From the cell containing the given text, extract its center point as [x, y] coordinate. 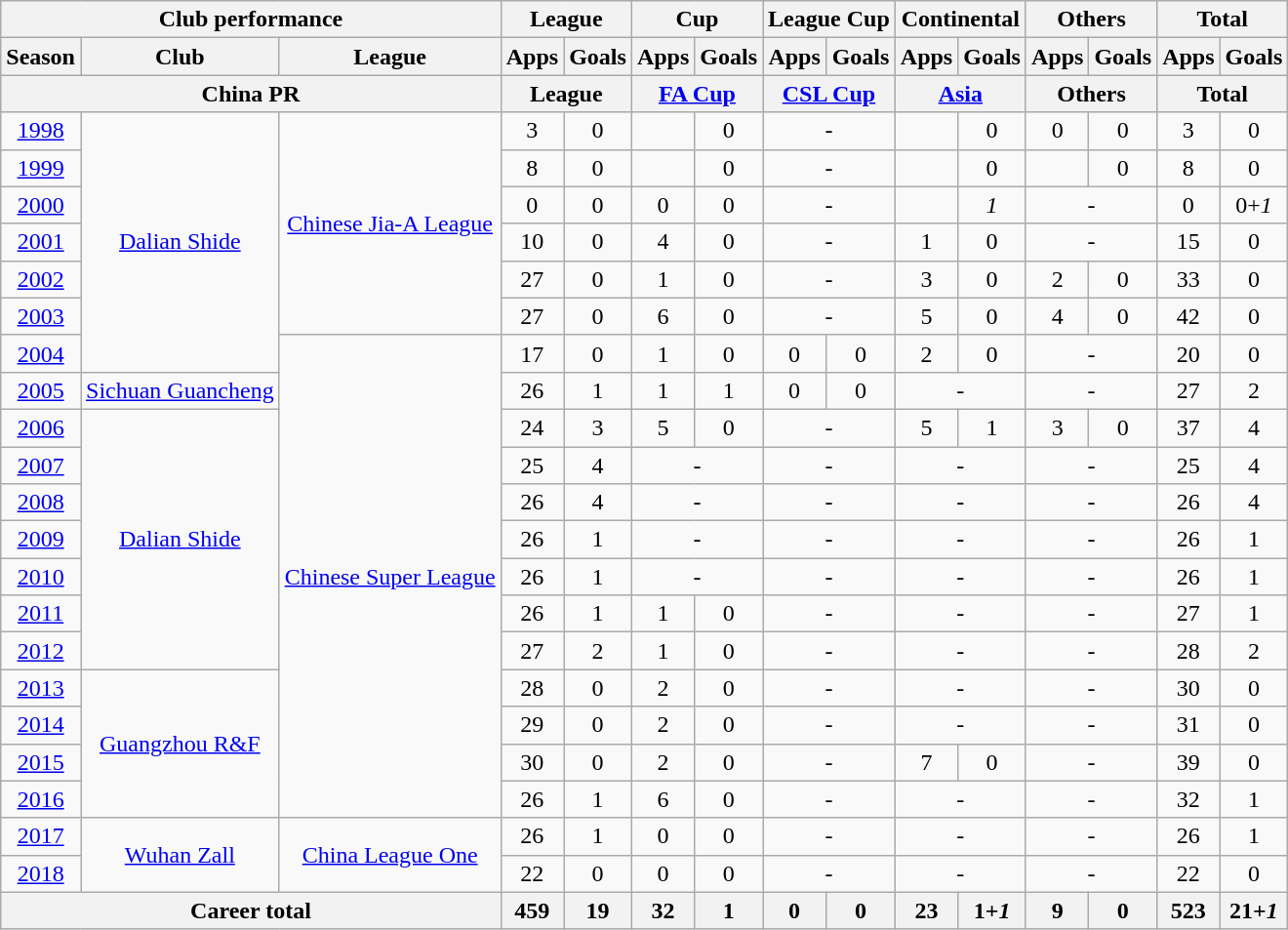
2007 [41, 465]
523 [1188, 910]
1999 [41, 168]
League Cup [829, 20]
39 [1188, 762]
31 [1188, 725]
29 [532, 725]
2015 [41, 762]
2018 [41, 873]
2010 [41, 577]
CSL Cup [829, 94]
15 [1188, 242]
Club performance [251, 20]
Continental [960, 20]
Chinese Jia-A League [390, 223]
Season [41, 57]
2017 [41, 836]
Asia [960, 94]
7 [926, 762]
2013 [41, 688]
37 [1188, 427]
2004 [41, 353]
10 [532, 242]
Chinese Super League [390, 576]
2001 [41, 242]
Career total [251, 910]
2003 [41, 316]
24 [532, 427]
China League One [390, 855]
2009 [41, 540]
Club [180, 57]
20 [1188, 353]
2002 [41, 279]
23 [926, 910]
9 [1057, 910]
2006 [41, 427]
1+1 [992, 910]
2005 [41, 390]
459 [532, 910]
0+1 [1254, 205]
17 [532, 353]
2016 [41, 799]
FA Cup [697, 94]
Wuhan Zall [180, 855]
2014 [41, 725]
2000 [41, 205]
Sichuan Guancheng [180, 390]
21+1 [1254, 910]
2012 [41, 651]
Guangzhou R&F [180, 744]
19 [598, 910]
2011 [41, 614]
Cup [697, 20]
42 [1188, 316]
China PR [251, 94]
2008 [41, 503]
1998 [41, 131]
33 [1188, 279]
